Determine the [X, Y] coordinate at the center of the cell enclosing the given text.  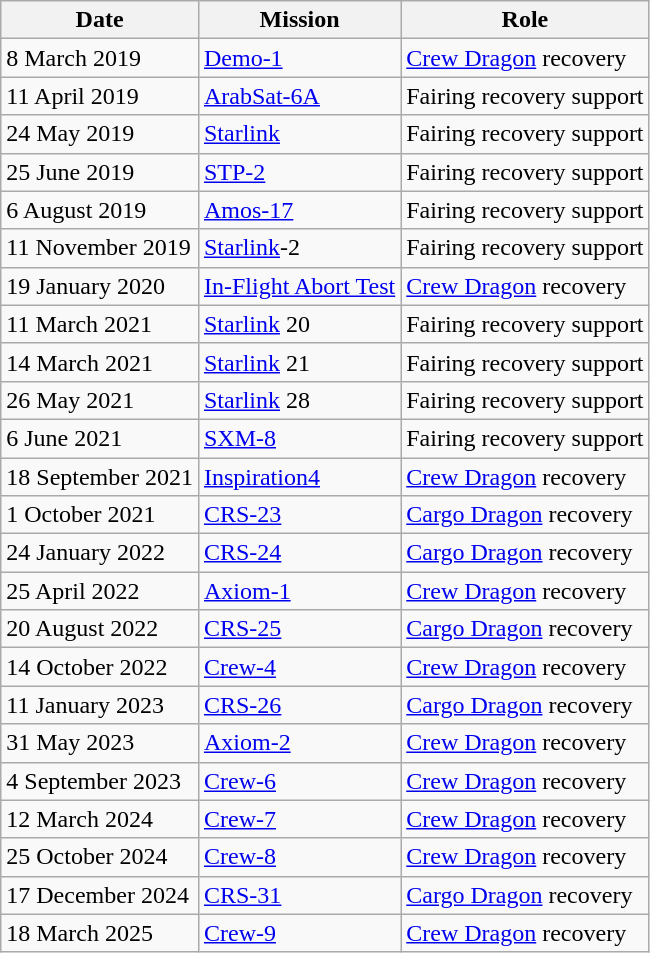
20 August 2022 [100, 629]
CRS-25 [299, 629]
Starlink-2 [299, 248]
Inspiration4 [299, 477]
Crew-4 [299, 667]
Date [100, 20]
24 January 2022 [100, 553]
Role [525, 20]
26 May 2021 [100, 400]
Crew-8 [299, 857]
1 October 2021 [100, 515]
24 May 2019 [100, 134]
11 November 2019 [100, 248]
8 March 2019 [100, 58]
31 May 2023 [100, 743]
6 June 2021 [100, 438]
Starlink [299, 134]
Demo-1 [299, 58]
Axiom-2 [299, 743]
Axiom-1 [299, 591]
In-Flight Abort Test [299, 286]
Crew-7 [299, 819]
11 March 2021 [100, 324]
4 September 2023 [100, 781]
ArabSat-6A [299, 96]
CRS-26 [299, 705]
11 April 2019 [100, 96]
18 September 2021 [100, 477]
25 October 2024 [100, 857]
STP-2 [299, 172]
25 April 2022 [100, 591]
CRS-23 [299, 515]
6 August 2019 [100, 210]
Mission [299, 20]
Crew-6 [299, 781]
Starlink 20 [299, 324]
SXM-8 [299, 438]
14 March 2021 [100, 362]
Starlink 28 [299, 400]
11 January 2023 [100, 705]
Starlink 21 [299, 362]
25 June 2019 [100, 172]
17 December 2024 [100, 895]
14 October 2022 [100, 667]
CRS-31 [299, 895]
19 January 2020 [100, 286]
18 March 2025 [100, 933]
Crew-9 [299, 933]
CRS-24 [299, 553]
Amos-17 [299, 210]
12 March 2024 [100, 819]
